Output the (x, y) coordinate of the center of the cell containing the given text.  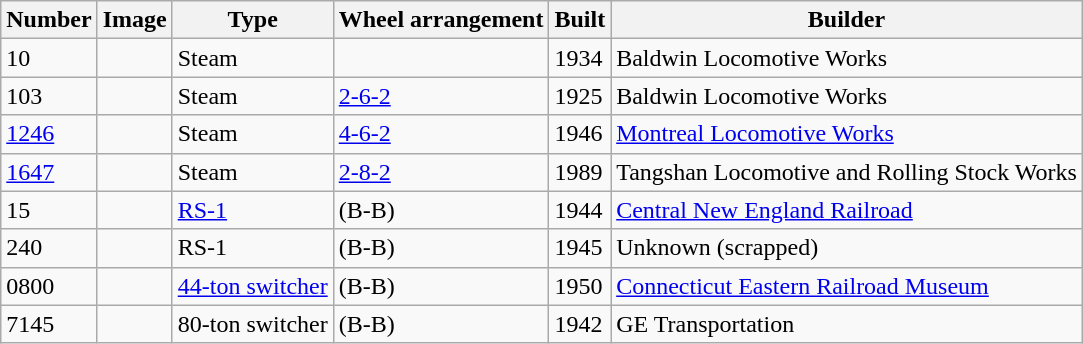
Type (252, 20)
Unknown (scrapped) (847, 248)
103 (49, 96)
1942 (580, 324)
44-ton switcher (252, 286)
Builder (847, 20)
0800 (49, 286)
1945 (580, 248)
Built (580, 20)
GE Transportation (847, 324)
1647 (49, 172)
10 (49, 58)
Connecticut Eastern Railroad Museum (847, 286)
Number (49, 20)
Wheel arrangement (441, 20)
Image (134, 20)
1989 (580, 172)
Tangshan Locomotive and Rolling Stock Works (847, 172)
1934 (580, 58)
1925 (580, 96)
240 (49, 248)
1246 (49, 134)
1950 (580, 286)
1946 (580, 134)
Central New England Railroad (847, 210)
4-6-2 (441, 134)
Montreal Locomotive Works (847, 134)
2-6-2 (441, 96)
1944 (580, 210)
2-8-2 (441, 172)
80-ton switcher (252, 324)
7145 (49, 324)
15 (49, 210)
